Return the (x, y) coordinate for the center point of the cell that contains the specified text.  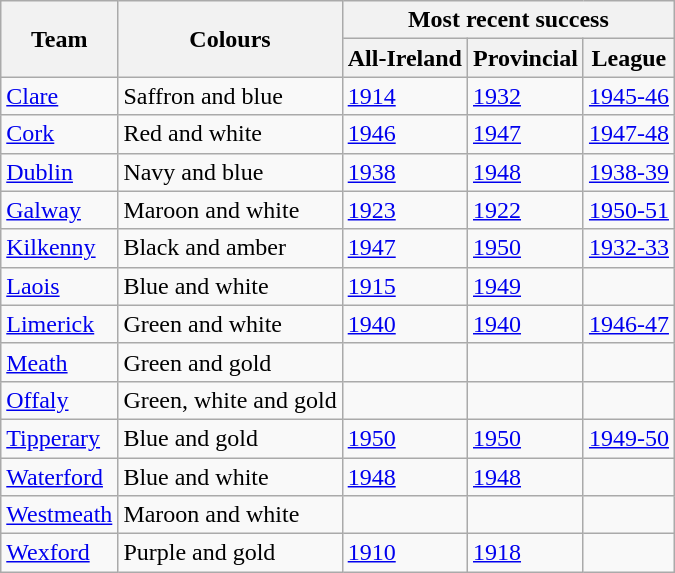
Laois (60, 286)
1938 (404, 172)
1915 (404, 286)
Provincial (525, 58)
1932 (525, 96)
1946-47 (628, 324)
Red and white (230, 134)
Colours (230, 39)
1923 (404, 210)
1949-50 (628, 438)
Saffron and blue (230, 96)
Purple and gold (230, 553)
Green and white (230, 324)
Most recent success (508, 20)
Kilkenny (60, 248)
1910 (404, 553)
1922 (525, 210)
Blue and gold (230, 438)
1949 (525, 286)
Green and gold (230, 362)
League (628, 58)
Westmeath (60, 515)
Navy and blue (230, 172)
Galway (60, 210)
1945-46 (628, 96)
Tipperary (60, 438)
Dublin (60, 172)
1947-48 (628, 134)
Clare (60, 96)
Black and amber (230, 248)
1932-33 (628, 248)
All-Ireland (404, 58)
Waterford (60, 477)
Team (60, 39)
1918 (525, 553)
Cork (60, 134)
Wexford (60, 553)
1914 (404, 96)
1950-51 (628, 210)
1938-39 (628, 172)
Green, white and gold (230, 400)
Offaly (60, 400)
Limerick (60, 324)
Meath (60, 362)
1946 (404, 134)
